Extract the [X, Y] coordinate from the center of the cell holding the provided text.  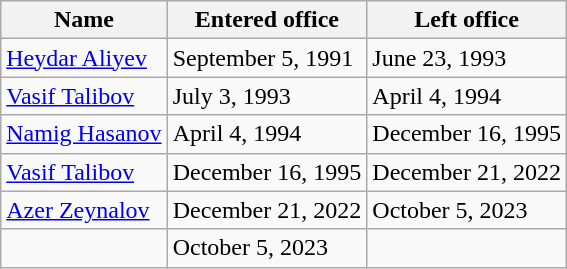
July 3, 1993 [267, 96]
September 5, 1991 [267, 58]
Left office [467, 20]
Azer Zeynalov [84, 210]
Name [84, 20]
Namig Hasanov [84, 134]
June 23, 1993 [467, 58]
Heydar Aliyev [84, 58]
Entered office [267, 20]
